Find where the given text appears and provide that cell's center as [x, y] coordinate. 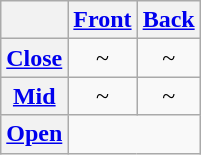
Back [168, 20]
Mid [34, 96]
Close [34, 58]
Open [34, 134]
Front [102, 20]
